Detect which cell encompasses the target text, then output its [X, Y] center coordinate. 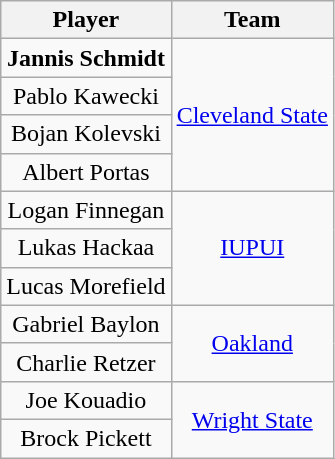
Wright State [252, 419]
Cleveland State [252, 115]
Albert Portas [86, 172]
IUPUI [252, 248]
Brock Pickett [86, 438]
Team [252, 20]
Bojan Kolevski [86, 134]
Oakland [252, 343]
Lucas Morefield [86, 286]
Logan Finnegan [86, 210]
Joe Kouadio [86, 400]
Gabriel Baylon [86, 324]
Player [86, 20]
Charlie Retzer [86, 362]
Lukas Hackaa [86, 248]
Pablo Kawecki [86, 96]
Jannis Schmidt [86, 58]
